Locate the cell with the specified text and output its (x, y) center coordinate. 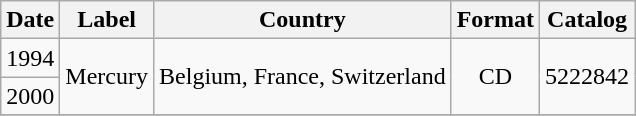
Country (303, 20)
Label (107, 20)
Mercury (107, 77)
CD (495, 77)
Date (30, 20)
1994 (30, 58)
Catalog (588, 20)
5222842 (588, 77)
Format (495, 20)
2000 (30, 96)
Belgium, France, Switzerland (303, 77)
